Determine the (X, Y) coordinate at the center of the cell enclosing the given text.  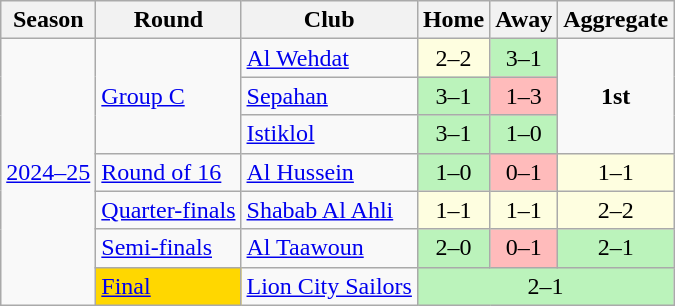
Round of 16 (168, 172)
Home (453, 20)
Season (48, 20)
Sepahan (329, 96)
2024–25 (48, 172)
1st (616, 96)
2–0 (453, 248)
Round (168, 20)
1–3 (524, 96)
Shabab Al Ahli (329, 210)
Final (168, 286)
Istiklol (329, 134)
Semi-finals (168, 248)
Group C (168, 96)
Quarter-finals (168, 210)
Aggregate (616, 20)
Lion City Sailors (329, 286)
Club (329, 20)
Al Hussein (329, 172)
Al Taawoun (329, 248)
Al Wehdat (329, 58)
Away (524, 20)
